Locate the cell with the specified text and output its [X, Y] center coordinate. 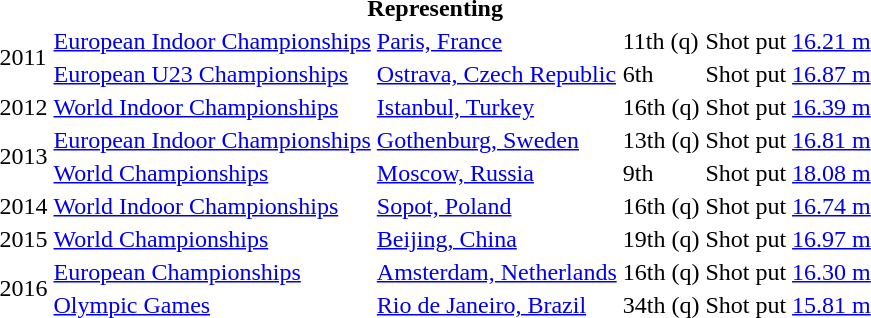
6th [661, 74]
11th (q) [661, 41]
Amsterdam, Netherlands [496, 272]
European Championships [212, 272]
Moscow, Russia [496, 173]
Gothenburg, Sweden [496, 140]
9th [661, 173]
European U23 Championships [212, 74]
Beijing, China [496, 239]
19th (q) [661, 239]
Istanbul, Turkey [496, 107]
Paris, France [496, 41]
Sopot, Poland [496, 206]
13th (q) [661, 140]
Ostrava, Czech Republic [496, 74]
